Extract the (X, Y) coordinate from the center of the cell holding the provided text.  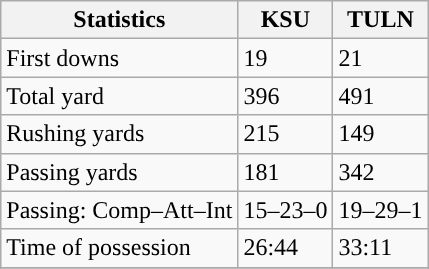
Time of possession (120, 248)
491 (380, 96)
Total yard (120, 96)
TULN (380, 20)
26:44 (286, 248)
Rushing yards (120, 134)
396 (286, 96)
33:11 (380, 248)
Statistics (120, 20)
First downs (120, 58)
181 (286, 172)
15–23–0 (286, 210)
19–29–1 (380, 210)
21 (380, 58)
KSU (286, 20)
342 (380, 172)
149 (380, 134)
Passing: Comp–Att–Int (120, 210)
Passing yards (120, 172)
215 (286, 134)
19 (286, 58)
